Find where the given text appears and provide that cell's center as [X, Y] coordinate. 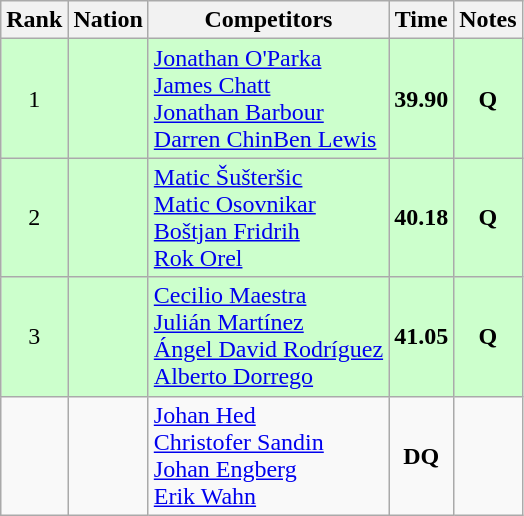
41.05 [422, 336]
Nation [108, 20]
Matic ŠušteršicMatic OsovnikarBoštjan FridrihRok Orel [268, 218]
1 [34, 98]
Cecilio MaestraJulián MartínezÁngel David RodríguezAlberto Dorrego [268, 336]
3 [34, 336]
2 [34, 218]
39.90 [422, 98]
Jonathan O'ParkaJames ChattJonathan BarbourDarren ChinBen Lewis [268, 98]
DQ [422, 456]
40.18 [422, 218]
Rank [34, 20]
Johan HedChristofer SandinJohan EngbergErik Wahn [268, 456]
Time [422, 20]
Competitors [268, 20]
Notes [488, 20]
